Output the (X, Y) coordinate of the center of the cell containing the given text.  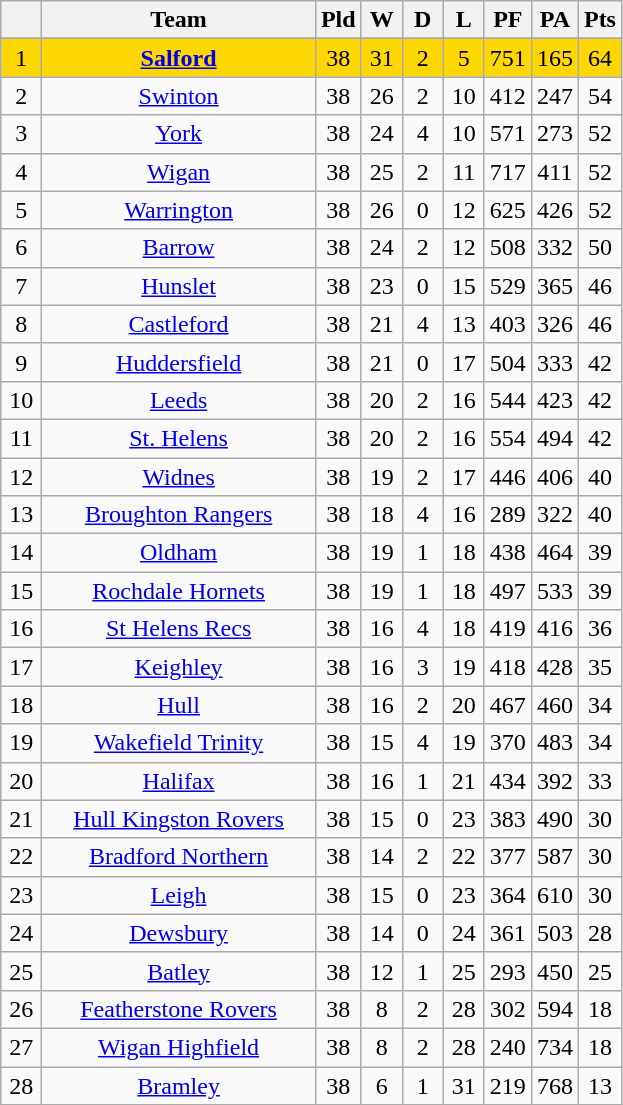
490 (554, 819)
403 (508, 324)
L (464, 20)
333 (554, 362)
504 (508, 362)
54 (600, 96)
392 (554, 781)
434 (508, 781)
411 (554, 172)
416 (554, 629)
322 (554, 515)
Bradford Northern (179, 857)
W (382, 20)
426 (554, 210)
Rochdale Hornets (179, 591)
533 (554, 591)
D (422, 20)
734 (554, 1047)
768 (554, 1085)
289 (508, 515)
332 (554, 248)
7 (22, 286)
364 (508, 895)
240 (508, 1047)
Bramley (179, 1085)
273 (554, 134)
Dewsbury (179, 933)
361 (508, 933)
Wigan (179, 172)
64 (600, 58)
Keighley (179, 667)
33 (600, 781)
610 (554, 895)
St Helens Recs (179, 629)
Wigan Highfield (179, 1047)
219 (508, 1085)
544 (508, 400)
Broughton Rangers (179, 515)
Batley (179, 971)
503 (554, 933)
Pts (600, 20)
529 (508, 286)
467 (508, 705)
Pld (338, 20)
497 (508, 591)
Hunslet (179, 286)
625 (508, 210)
460 (554, 705)
494 (554, 438)
Huddersfield (179, 362)
370 (508, 743)
35 (600, 667)
483 (554, 743)
428 (554, 667)
Widnes (179, 477)
412 (508, 96)
406 (554, 477)
326 (554, 324)
165 (554, 58)
Team (179, 20)
571 (508, 134)
377 (508, 857)
Castleford (179, 324)
464 (554, 553)
594 (554, 1009)
Barrow (179, 248)
27 (22, 1047)
418 (508, 667)
508 (508, 248)
587 (554, 857)
Leigh (179, 895)
Warrington (179, 210)
50 (600, 248)
438 (508, 553)
Oldham (179, 553)
36 (600, 629)
383 (508, 819)
419 (508, 629)
9 (22, 362)
365 (554, 286)
751 (508, 58)
423 (554, 400)
PF (508, 20)
Wakefield Trinity (179, 743)
PA (554, 20)
293 (508, 971)
York (179, 134)
Leeds (179, 400)
450 (554, 971)
Swinton (179, 96)
St. Helens (179, 438)
302 (508, 1009)
Hull (179, 705)
446 (508, 477)
Hull Kingston Rovers (179, 819)
717 (508, 172)
Salford (179, 58)
247 (554, 96)
554 (508, 438)
Featherstone Rovers (179, 1009)
Halifax (179, 781)
